From the cell containing the given text, extract its center point as [x, y] coordinate. 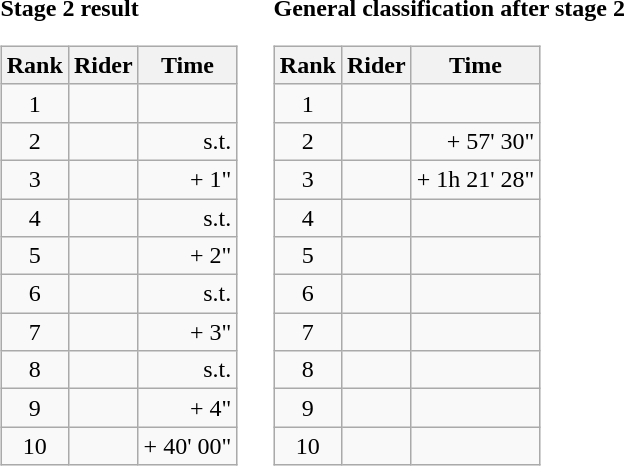
+ 2" [188, 256]
+ 4" [188, 408]
+ 3" [188, 332]
+ 40' 00" [188, 446]
+ 1" [188, 179]
+ 57' 30" [476, 141]
+ 1h 21' 28" [476, 179]
